Provide the [X, Y] coordinate of the cell's center where the given text is located.  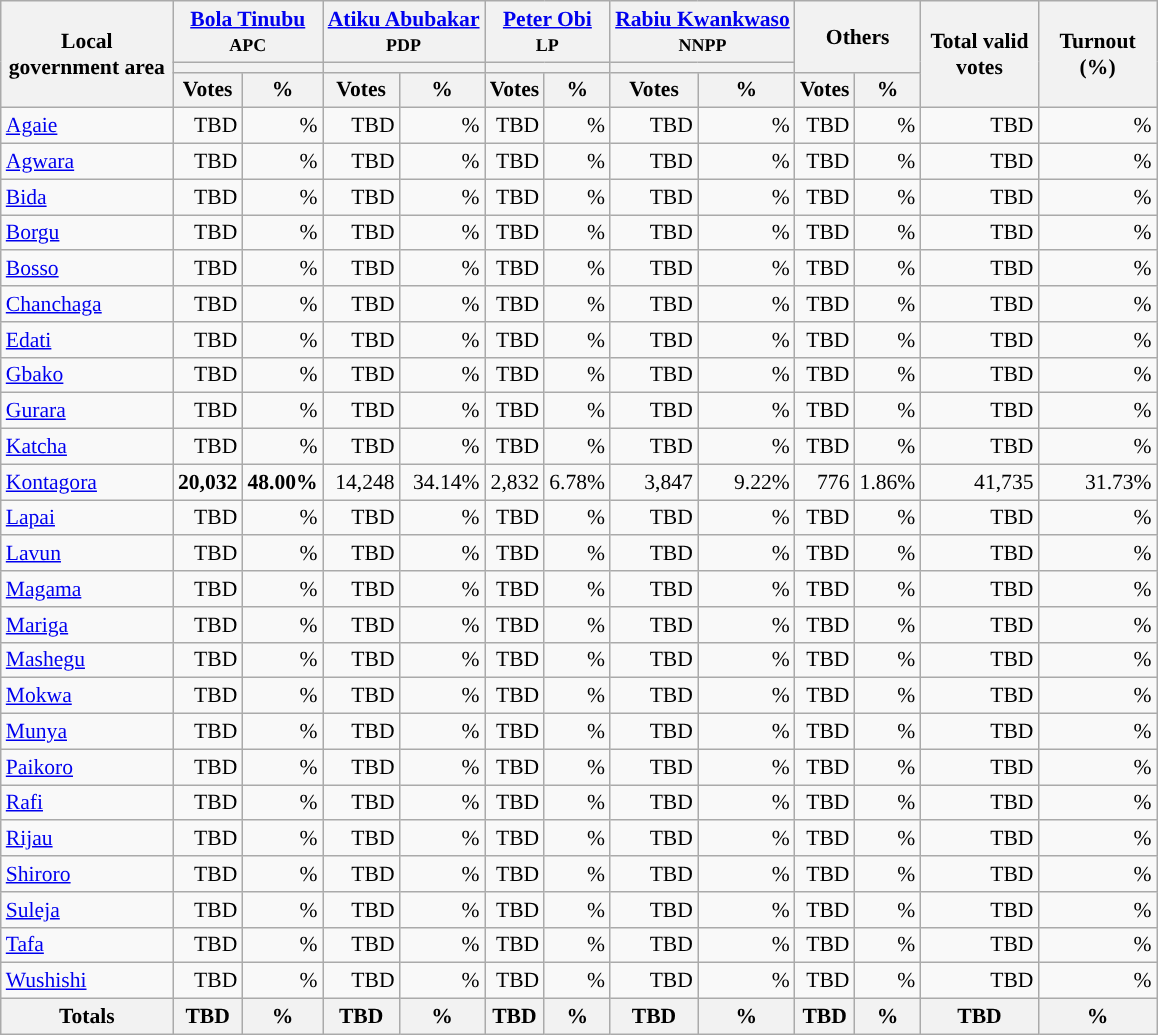
34.14% [442, 482]
9.22% [746, 482]
Suleja [87, 910]
Rabiu KwankwasoNNPP [702, 32]
2,832 [515, 482]
Agwara [87, 162]
Rafi [87, 803]
3,847 [654, 482]
Gurara [87, 411]
Lavun [87, 554]
Lapai [87, 518]
Mokwa [87, 696]
Mashegu [87, 660]
Edati [87, 340]
Kontagora [87, 482]
Peter ObiLP [548, 32]
Gbako [87, 375]
Local government area [87, 54]
Atiku AbubakarPDP [404, 32]
776 [825, 482]
Bosso [87, 269]
1.86% [888, 482]
Chanchaga [87, 304]
6.78% [577, 482]
20,032 [208, 482]
Others [858, 36]
Agaie [87, 126]
Tafa [87, 945]
Munya [87, 732]
48.00% [282, 482]
Mariga [87, 625]
14,248 [362, 482]
Borgu [87, 233]
31.73% [1098, 482]
Magama [87, 589]
Rijau [87, 839]
41,735 [979, 482]
Shiroro [87, 874]
Totals [87, 1017]
Bola TinubuAPC [248, 32]
Katcha [87, 447]
Wushishi [87, 981]
Total valid votes [979, 54]
Turnout (%) [1098, 54]
Paikoro [87, 767]
Bida [87, 197]
